Capture the cell that displays the provided text and extract its (X, Y) central coordinate. 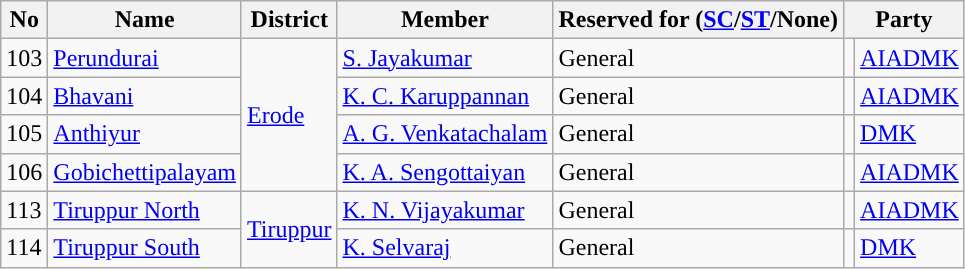
Perundurai (145, 58)
K. N. Vijayakumar (445, 210)
103 (24, 58)
No (24, 20)
K. A. Sengottaiyan (445, 172)
Name (145, 20)
K. C. Karuppannan (445, 96)
Tiruppur North (145, 210)
A. G. Venkatachalam (445, 134)
Anthiyur (145, 134)
Gobichettipalayam (145, 172)
Reserved for (SC/ST/None) (698, 20)
105 (24, 134)
Bhavani (145, 96)
District (289, 20)
Tiruppur (289, 229)
Member (445, 20)
113 (24, 210)
114 (24, 248)
Erode (289, 115)
104 (24, 96)
Tiruppur South (145, 248)
S. Jayakumar (445, 58)
K. Selvaraj (445, 248)
Party (904, 20)
106 (24, 172)
